Return the [X, Y] coordinate for the center point of the cell that contains the specified text.  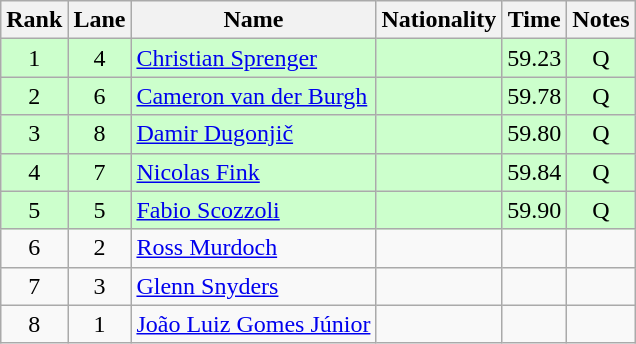
Rank [34, 20]
Damir Dugonjič [254, 134]
João Luiz Gomes Júnior [254, 324]
59.23 [534, 58]
Christian Sprenger [254, 58]
59.80 [534, 134]
Cameron van der Burgh [254, 96]
59.90 [534, 210]
Name [254, 20]
Ross Murdoch [254, 248]
59.78 [534, 96]
Nicolas Fink [254, 172]
Fabio Scozzoli [254, 210]
Nationality [439, 20]
Notes [601, 20]
Time [534, 20]
Glenn Snyders [254, 286]
59.84 [534, 172]
Lane [100, 20]
